Return (x, y) of the center of cell containing provided text 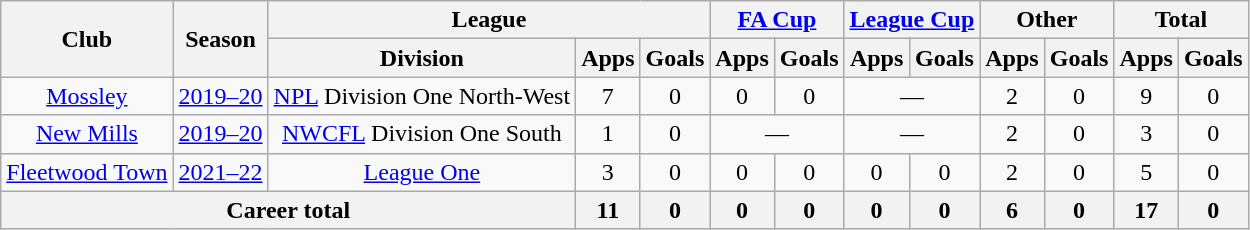
17 (1146, 210)
New Mills (87, 134)
6 (1012, 210)
7 (608, 96)
Mossley (87, 96)
NPL Division One North-West (422, 96)
Season (220, 39)
Other (1047, 20)
NWCFL Division One South (422, 134)
1 (608, 134)
Total (1181, 20)
Fleetwood Town (87, 172)
9 (1146, 96)
League One (422, 172)
Career total (288, 210)
FA Cup (777, 20)
2021–22 (220, 172)
League (489, 20)
5 (1146, 172)
Division (422, 58)
Club (87, 39)
League Cup (912, 20)
11 (608, 210)
